Output the [x, y] coordinate of the center of the cell containing the given text.  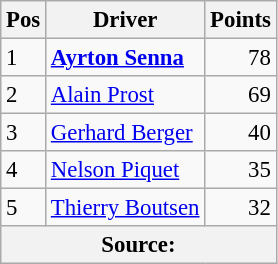
69 [240, 95]
3 [24, 133]
1 [24, 58]
Ayrton Senna [126, 58]
Thierry Boutsen [126, 208]
32 [240, 208]
35 [240, 170]
Points [240, 20]
78 [240, 58]
4 [24, 170]
Pos [24, 20]
Source: [138, 245]
Nelson Piquet [126, 170]
Driver [126, 20]
5 [24, 208]
Gerhard Berger [126, 133]
Alain Prost [126, 95]
40 [240, 133]
2 [24, 95]
